Output the (x, y) coordinate of the center of the cell containing the given text.  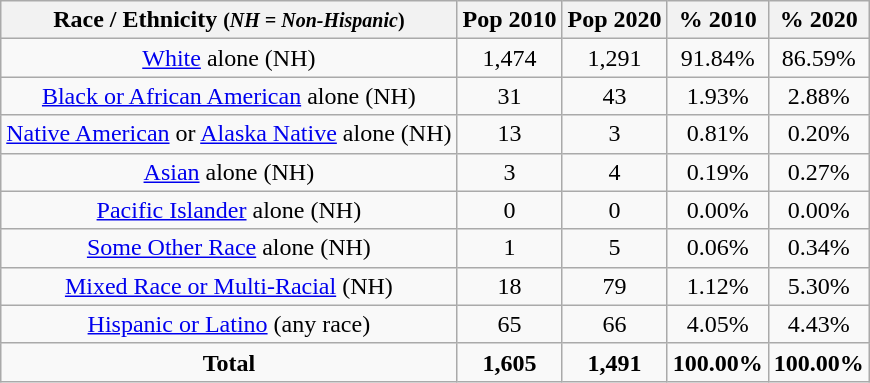
1,291 (614, 58)
Black or African American alone (NH) (229, 96)
4.05% (718, 324)
0.27% (818, 172)
Native American or Alaska Native alone (NH) (229, 134)
Pop 2010 (510, 20)
Hispanic or Latino (any race) (229, 324)
1,605 (510, 362)
White alone (NH) (229, 58)
Pacific Islander alone (NH) (229, 210)
66 (614, 324)
Mixed Race or Multi-Racial (NH) (229, 286)
5.30% (818, 286)
0.81% (718, 134)
43 (614, 96)
65 (510, 324)
31 (510, 96)
86.59% (818, 58)
% 2010 (718, 20)
% 2020 (818, 20)
4.43% (818, 324)
0.06% (718, 248)
5 (614, 248)
1 (510, 248)
1,474 (510, 58)
Race / Ethnicity (NH = Non-Hispanic) (229, 20)
0.20% (818, 134)
1,491 (614, 362)
Total (229, 362)
4 (614, 172)
Pop 2020 (614, 20)
Asian alone (NH) (229, 172)
1.93% (718, 96)
79 (614, 286)
2.88% (818, 96)
91.84% (718, 58)
18 (510, 286)
Some Other Race alone (NH) (229, 248)
13 (510, 134)
0.19% (718, 172)
0.34% (818, 248)
1.12% (718, 286)
